Locate the cell with the specified text and output its [X, Y] center coordinate. 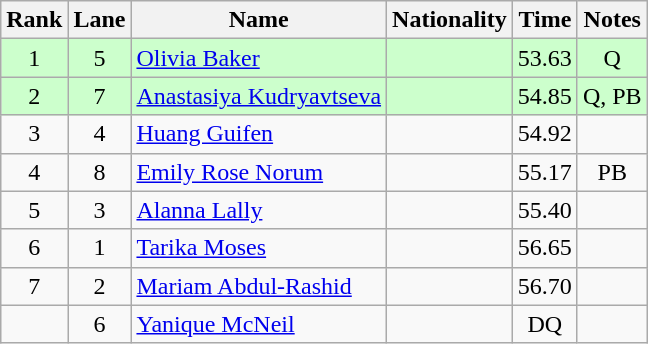
Lane [100, 20]
Mariam Abdul-Rashid [259, 286]
Olivia Baker [259, 58]
54.85 [544, 96]
Huang Guifen [259, 134]
Anastasiya Kudryavtseva [259, 96]
Tarika Moses [259, 248]
55.17 [544, 172]
Rank [34, 20]
Alanna Lally [259, 210]
Q, PB [612, 96]
Nationality [450, 20]
DQ [544, 324]
Name [259, 20]
55.40 [544, 210]
Notes [612, 20]
Yanique McNeil [259, 324]
Q [612, 58]
Emily Rose Norum [259, 172]
56.70 [544, 286]
53.63 [544, 58]
54.92 [544, 134]
Time [544, 20]
PB [612, 172]
8 [100, 172]
56.65 [544, 248]
